Detect which cell encompasses the target text, then output its [x, y] center coordinate. 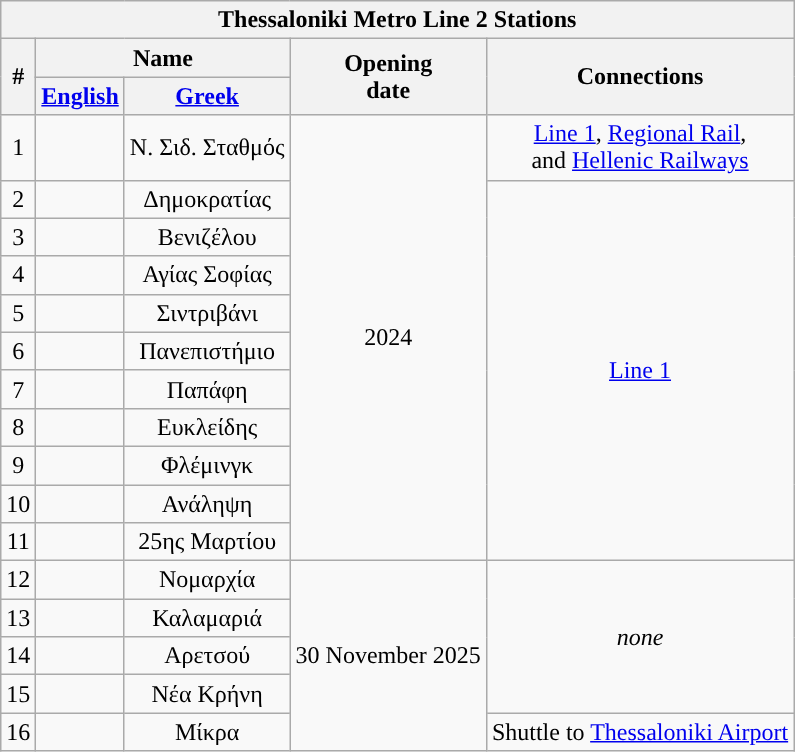
7 [18, 389]
14 [18, 656]
16 [18, 732]
Name [163, 58]
Shuttle to Thessaloniki Airport [640, 732]
Καλαμαριά [207, 618]
Παπάφη [207, 389]
13 [18, 618]
Line 1, Regional Rail,and Hellenic Railways [640, 148]
English [80, 96]
Σιντριβάνι [207, 313]
9 [18, 465]
15 [18, 694]
Βενιζέλου [207, 237]
Δημοκρατίας [207, 199]
Νομαρχία [207, 580]
3 [18, 237]
Thessaloniki Metro Line 2 Stations [398, 20]
10 [18, 503]
1 [18, 148]
# [18, 77]
none [640, 637]
Ευκλείδης [207, 427]
Ν. Σιδ. Σταθμός [207, 148]
6 [18, 351]
Αγίας Σοφίας [207, 275]
8 [18, 427]
2024 [388, 338]
Greek [207, 96]
Connections [640, 77]
11 [18, 542]
5 [18, 313]
2 [18, 199]
Πανεπιστήμιο [207, 351]
25ης Μαρτίου [207, 542]
4 [18, 275]
Openingdate [388, 77]
Aρετσού [207, 656]
Νέα Κρήνη [207, 694]
Line 1 [640, 370]
30 November 2025 [388, 656]
12 [18, 580]
Φλέμινγκ [207, 465]
Ανάληψη [207, 503]
Μίκρα [207, 732]
